Identify which cell holds the provided text, then report its [X, Y] central coordinate. 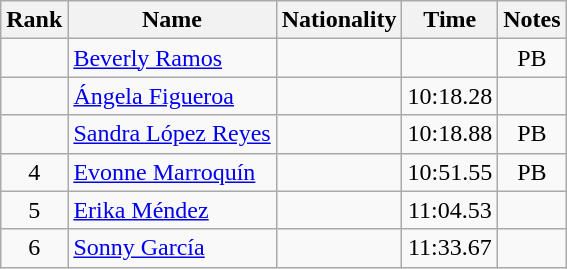
10:18.28 [450, 96]
10:51.55 [450, 172]
Beverly Ramos [172, 58]
Sandra López Reyes [172, 134]
4 [34, 172]
Nationality [339, 20]
Ángela Figueroa [172, 96]
Erika Méndez [172, 210]
6 [34, 248]
Sonny García [172, 248]
5 [34, 210]
11:04.53 [450, 210]
10:18.88 [450, 134]
11:33.67 [450, 248]
Rank [34, 20]
Notes [532, 20]
Name [172, 20]
Time [450, 20]
Evonne Marroquín [172, 172]
